For the text-containing cell, return its midpoint in (x, y) coordinate format. 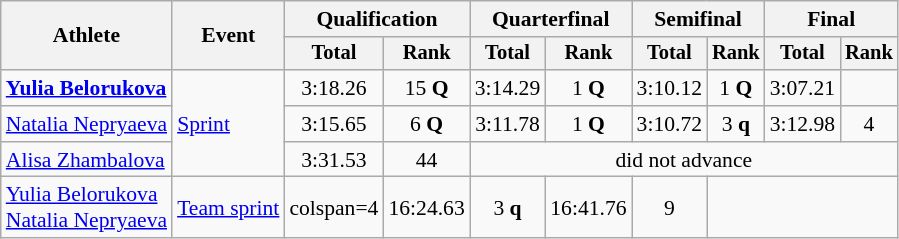
Natalia Nepryaeva (86, 124)
3:11.78 (508, 124)
Final (832, 19)
15 Q (426, 88)
Semifinal (698, 19)
3:18.26 (334, 88)
44 (426, 160)
Sprint (228, 124)
3:14.29 (508, 88)
16:41.76 (588, 208)
Quarterfinal (551, 19)
Qualification (376, 19)
Yulia Belorukova (86, 88)
3:07.21 (802, 88)
16:24.63 (426, 208)
Athlete (86, 36)
Yulia BelorukovaNatalia Nepryaeva (86, 208)
3:15.65 (334, 124)
did not advance (684, 160)
Event (228, 36)
3:10.12 (670, 88)
Alisa Zhambalova (86, 160)
4 (869, 124)
6 Q (426, 124)
3:31.53 (334, 160)
Team sprint (228, 208)
colspan=4 (334, 208)
3:10.72 (670, 124)
9 (670, 208)
3:12.98 (802, 124)
